Search for the cell housing the specified text and yield its [x, y] center coordinate. 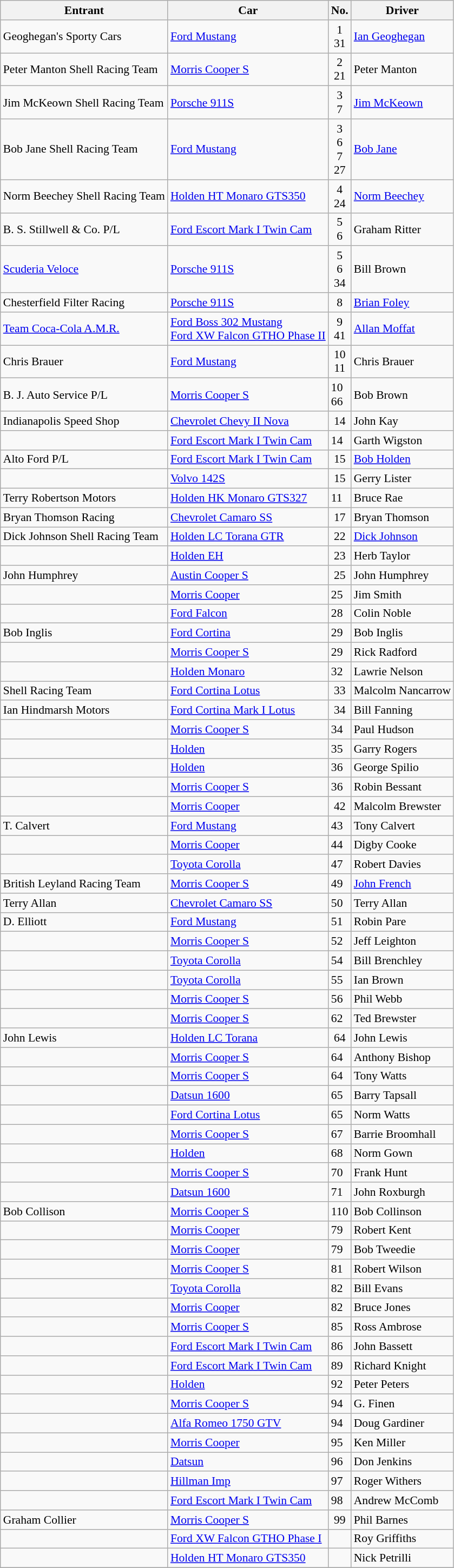
Norm Beechey Shell Racing Team [84, 196]
Barrie Broomhall [403, 1134]
Terry Robertson Motors [84, 498]
Bill Evans [403, 1288]
Bill Fanning [403, 710]
Holden HK Monaro GTS327 [248, 498]
Ian Hindmarsh Motors [84, 710]
95 [340, 1442]
Chevrolet Chevy II Nova [248, 421]
Tony Watts [403, 1076]
Geoghegan's Sporty Cars [84, 37]
Bob Brown [403, 395]
Bob Jane Shell Racing Team [84, 149]
221 [340, 69]
Bob Jane [403, 149]
Dick Johnson [403, 537]
Allan Moffat [403, 329]
96 [340, 1462]
Doug Gardiner [403, 1424]
Frank Hunt [403, 1173]
Ian Geoghegan [403, 37]
Roy Griffiths [403, 1539]
Holden Monaro [248, 671]
Robin Pare [403, 922]
Bryan Thomson Racing [84, 517]
Entrant [84, 10]
33 [340, 691]
Malcolm Nancarrow [403, 691]
George Spilio [403, 768]
Phil Webb [403, 999]
22 [340, 537]
Alfa Romeo 1750 GTV [248, 1424]
Lawrie Nelson [403, 671]
Paul Hudson [403, 729]
Ted Brewster [403, 1019]
Alto Ford P/L [84, 459]
44 [340, 845]
Robert Wilson [403, 1269]
36727 [340, 149]
50 [340, 903]
Norm Gown [403, 1154]
Digby Cooke [403, 845]
49 [340, 884]
Chesterfield Filter Racing [84, 302]
Barry Tapsall [403, 1096]
37 [340, 103]
Tony Calvert [403, 826]
43 [340, 826]
Roger Withers [403, 1481]
424 [340, 196]
Peter Manton [403, 69]
Brian Foley [403, 302]
56 [340, 999]
97 [340, 1481]
Driver [403, 10]
81 [340, 1269]
92 [340, 1385]
Graham Ritter [403, 229]
Jim Smith [403, 595]
Datsun [248, 1462]
54 [340, 961]
42 [340, 807]
Robert Davies [403, 865]
Jim McKeown Shell Racing Team [84, 103]
52 [340, 941]
Volvo 142S [248, 479]
Peter Manton Shell Racing Team [84, 69]
Rick Radford [403, 653]
47 [340, 865]
B. S. Stillwell & Co. P/L [84, 229]
Malcolm Brewster [403, 807]
23 [340, 556]
Jeff Leighton [403, 941]
Norm Beechey [403, 196]
Garth Wigston [403, 440]
Bill Brown [403, 269]
Holden LC Torana GTR [248, 537]
Phil Barnes [403, 1520]
Ford Cortina Mark I Lotus [248, 710]
110 [340, 1211]
Jim McKeown [403, 103]
John French [403, 884]
Robin Bessant [403, 787]
Hillman Imp [248, 1481]
B. J. Auto Service P/L [84, 395]
Don Jenkins [403, 1462]
11 [340, 498]
67 [340, 1134]
941 [340, 329]
89 [340, 1366]
Car [248, 10]
No. [340, 10]
John Bassett [403, 1346]
Bob Collison [84, 1211]
Andrew McComb [403, 1500]
Richard Knight [403, 1366]
85 [340, 1327]
T. Calvert [84, 826]
28 [340, 614]
Ken Miller [403, 1442]
Bryan Thomson [403, 517]
Anthony Bishop [403, 1057]
Ford Boss 302 MustangFord XW Falcon GTHO Phase II [248, 329]
Nick Petrilli [403, 1558]
Bruce Rae [403, 498]
68 [340, 1154]
Herb Taylor [403, 556]
Team Coca-Cola A.M.R. [84, 329]
Bill Brenchley [403, 961]
51 [340, 922]
131 [340, 37]
G. Finen [403, 1404]
55 [340, 980]
Ross Ambrose [403, 1327]
70 [340, 1173]
8 [340, 302]
Bruce Jones [403, 1308]
Garry Rogers [403, 749]
Bob Holden [403, 459]
Dick Johnson Shell Racing Team [84, 537]
Gerry Lister [403, 479]
Ian Brown [403, 980]
Peter Peters [403, 1385]
John Kay [403, 421]
John Roxburgh [403, 1192]
Robert Kent [403, 1230]
99 [340, 1520]
Holden LC Torana [248, 1038]
Ford XW Falcon GTHO Phase I [248, 1539]
British Leyland Racing Team [84, 884]
D. Elliott [84, 922]
98 [340, 1500]
5634 [340, 269]
Shell Racing Team [84, 691]
Indianapolis Speed Shop [84, 421]
86 [340, 1346]
Austin Cooper S [248, 575]
Colin Noble [403, 614]
10 66 [340, 395]
35 [340, 749]
Norm Watts [403, 1115]
32 [340, 671]
Graham Collier [84, 1520]
71 [340, 1192]
1011 [340, 361]
Bob Tweedie [403, 1250]
Ford Cortina [248, 633]
17 [340, 517]
Bob Collinson [403, 1211]
Ford Falcon [248, 614]
62 [340, 1019]
5 6 [340, 229]
Scuderia Veloce [84, 269]
Holden EH [248, 556]
